Return the [x, y] coordinate for the center point of the cell that contains the specified text.  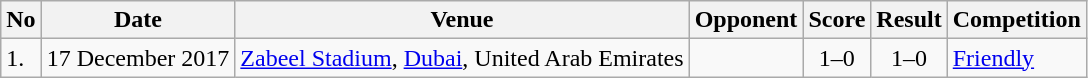
Result [909, 20]
Competition [1016, 20]
Opponent [746, 20]
No [21, 20]
Date [138, 20]
Friendly [1016, 58]
17 December 2017 [138, 58]
Venue [462, 20]
Score [837, 20]
Zabeel Stadium, Dubai, United Arab Emirates [462, 58]
1. [21, 58]
